Identify which cell holds the provided text, then report its [x, y] central coordinate. 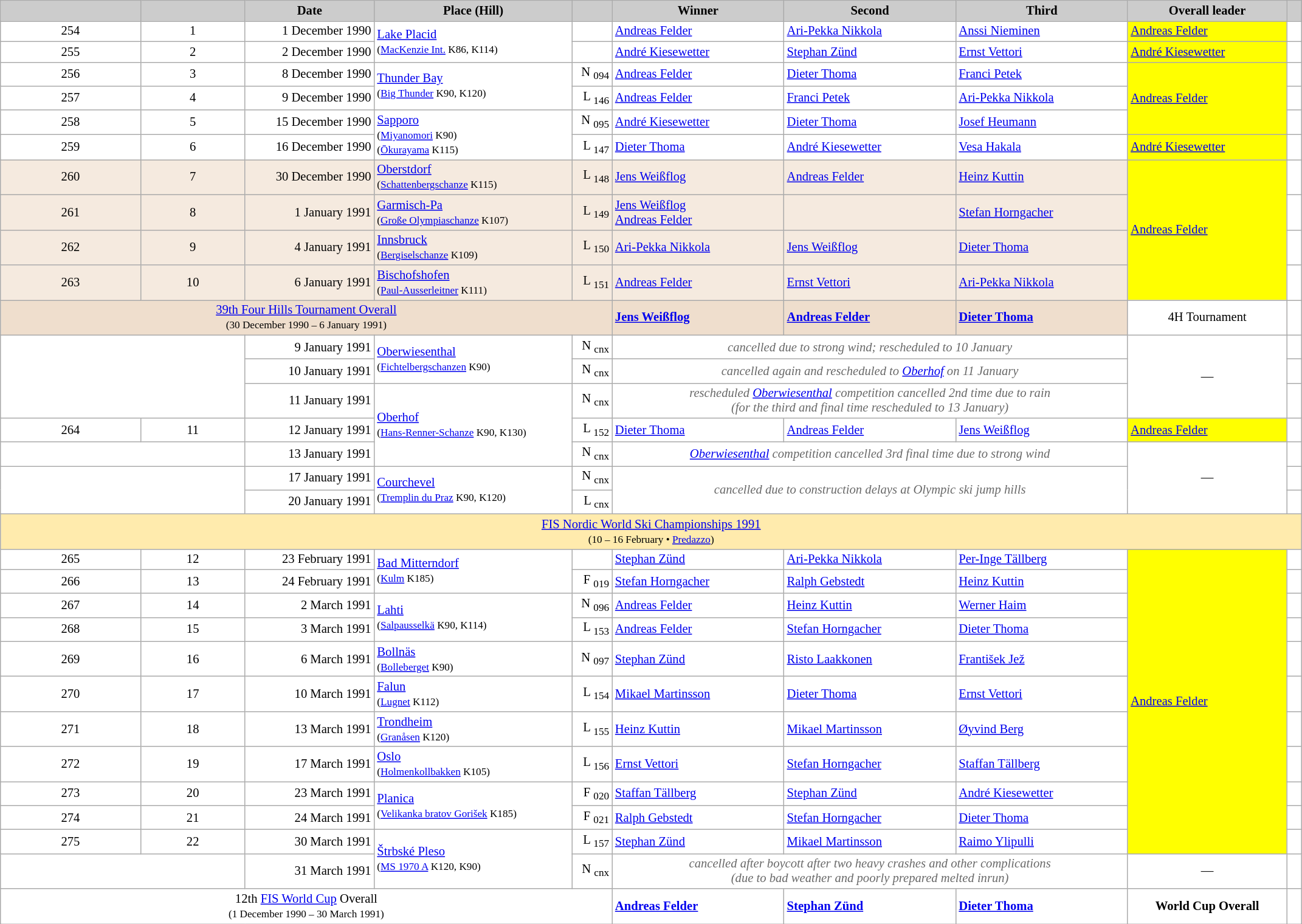
Anssi Nieminen [1042, 31]
Lake Placid(MacKenzie Int. K86, K114) [473, 41]
257 [71, 97]
254 [71, 31]
Courchevel(Tremplin du Praz K90, K120) [473, 490]
Lahti(Salpausselkä K90, K114) [473, 618]
Oslo(Holmenkollbakken K105) [473, 764]
271 [71, 729]
Trondheim(Granåsen K120) [473, 729]
267 [71, 605]
F 020 [592, 794]
Risto Laakkonen [870, 659]
L 156 [592, 764]
274 [71, 817]
13 January 1991 [309, 453]
World Cup Overall [1207, 906]
19 [193, 764]
266 [71, 581]
Overall leader [1207, 10]
262 [71, 247]
16 [193, 659]
Werner Haim [1042, 605]
Bischofshofen(Paul-Ausserleitner K111) [473, 283]
272 [71, 764]
FIS Nordic World Ski Championships 1991 (10 – 16 February • Predazzo) [652, 531]
N 096 [592, 605]
Bad Mitterndorf(Kulm K185) [473, 571]
Third [1042, 10]
L 151 [592, 283]
3 [193, 74]
11 [193, 430]
263 [71, 283]
21 [193, 817]
Øyvind Berg [1042, 729]
L 147 [592, 147]
2 March 1991 [309, 605]
Oberwiesenthal(Fichtelbergschanzen K90) [473, 359]
Oberstdorf(Schattenbergschanze K115) [473, 177]
cancelled again and rescheduled to Oberhof on 11 January [870, 371]
17 January 1991 [309, 478]
268 [71, 629]
13 March 1991 [309, 729]
Josef Heumann [1042, 122]
7 [193, 177]
17 March 1991 [309, 764]
Raimo Ylipulli [1042, 841]
15 [193, 629]
9 January 1991 [309, 346]
20 [193, 794]
Oberwiesenthal competition cancelled 3rd final time due to strong wind [870, 453]
L 148 [592, 177]
Thunder Bay(Big Thunder K90, K120) [473, 86]
4 [193, 97]
4 January 1991 [309, 247]
10 March 1991 [309, 694]
Second [870, 10]
L 153 [592, 629]
22 [193, 841]
Falun(Lugnet K112) [473, 694]
Jens Weißflog Andreas Felder [698, 212]
23 February 1991 [309, 559]
275 [71, 841]
F 021 [592, 817]
cancelled due to construction delays at Olympic ski jump hills [870, 490]
265 [71, 559]
Štrbské Pleso(MS 1970 A K120, K90) [473, 858]
258 [71, 122]
Date [309, 10]
39th Four Hills Tournament Overall(30 December 1990 – 6 January 1991) [306, 317]
1 [193, 31]
261 [71, 212]
Place (Hill) [473, 10]
Innsbruck(Bergiselschanze K109) [473, 247]
9 December 1990 [309, 97]
12th FIS World Cup Overall(1 December 1990 – 30 March 1991) [306, 906]
Bollnäs(Bolleberget K90) [473, 659]
Vesa Hakala [1042, 147]
2 December 1990 [309, 52]
N 097 [592, 659]
L 152 [592, 430]
L cnx [592, 502]
6 March 1991 [309, 659]
cancelled after boycott after two heavy crashes and other complications(due to bad weather and poorly prepared melted inrun) [870, 871]
L 150 [592, 247]
255 [71, 52]
259 [71, 147]
16 December 1990 [309, 147]
6 [193, 147]
Oberhof(Hans-Renner-Schanze K90, K130) [473, 424]
L 155 [592, 729]
12 [193, 559]
Garmisch-Pa(Große Olympiaschanze K107) [473, 212]
30 March 1991 [309, 841]
cancelled due to strong wind; rescheduled to 10 January [870, 346]
5 [193, 122]
1 December 1990 [309, 31]
L 154 [592, 694]
17 [193, 694]
Per-Inge Tällberg [1042, 559]
13 [193, 581]
4H Tournament [1207, 317]
9 [193, 247]
L 149 [592, 212]
264 [71, 430]
256 [71, 74]
N 094 [592, 74]
14 [193, 605]
L 157 [592, 841]
Winner [698, 10]
20 January 1991 [309, 502]
24 March 1991 [309, 817]
15 December 1990 [309, 122]
18 [193, 729]
270 [71, 694]
260 [71, 177]
N 095 [592, 122]
8 [193, 212]
30 December 1990 [309, 177]
269 [71, 659]
F 019 [592, 581]
24 February 1991 [309, 581]
12 January 1991 [309, 430]
31 March 1991 [309, 871]
23 March 1991 [309, 794]
2 [193, 52]
Sapporo(Miyanomori K90)(Ōkurayama K115) [473, 134]
8 December 1990 [309, 74]
11 January 1991 [309, 401]
1 January 1991 [309, 212]
František Jež [1042, 659]
6 January 1991 [309, 283]
Planica(Velikanka bratov Gorišek K185) [473, 806]
3 March 1991 [309, 629]
273 [71, 794]
rescheduled Oberwiesenthal competition cancelled 2nd time due to rain(for the third and final time rescheduled to 13 January) [870, 401]
L 146 [592, 97]
10 [193, 283]
10 January 1991 [309, 371]
